For the text-containing cell, return its midpoint in (x, y) coordinate format. 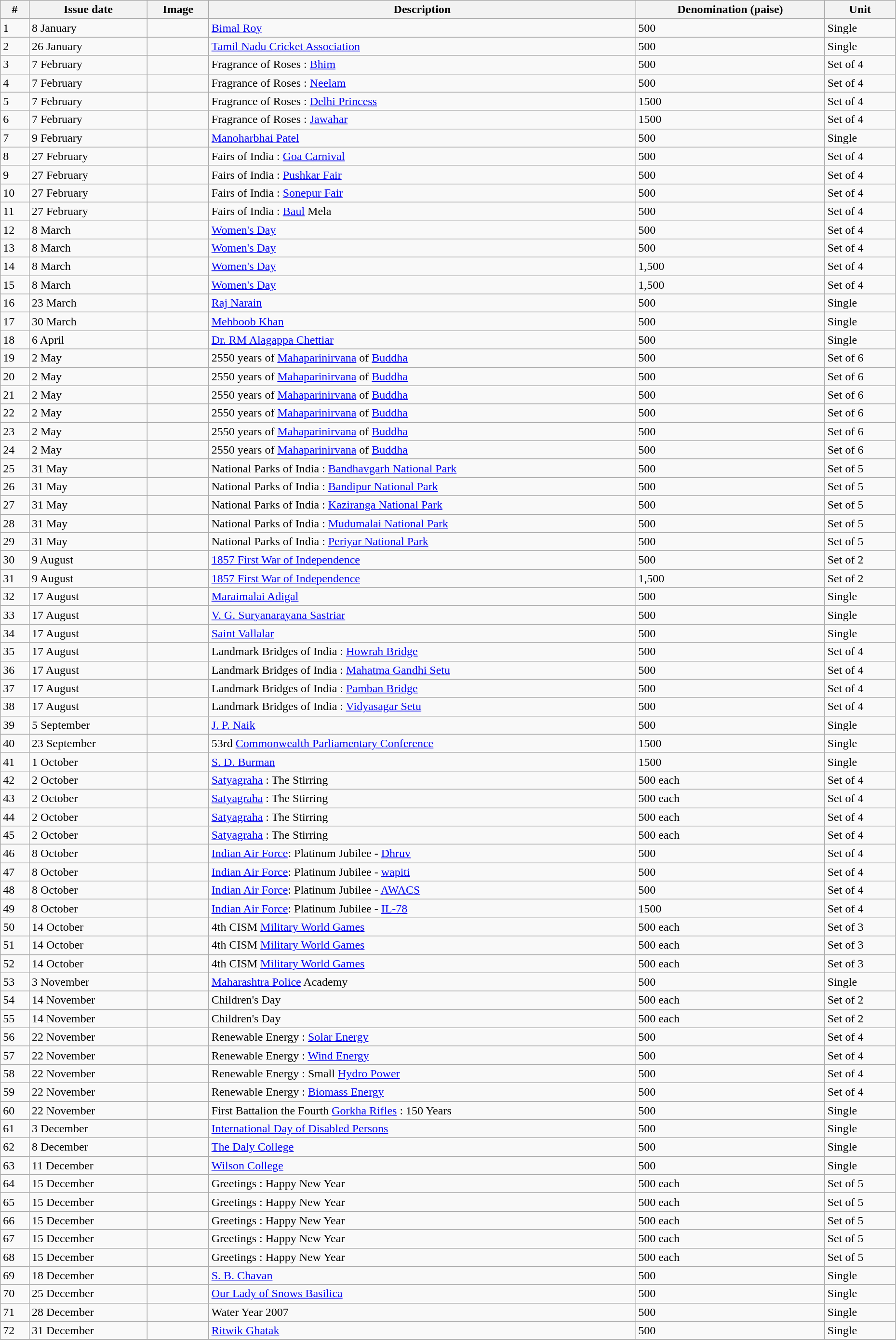
Wilson College (422, 1166)
44 (15, 817)
41 (15, 762)
Tamil Nadu Cricket Association (422, 46)
16 (15, 303)
50 (15, 927)
42 (15, 780)
27 (15, 505)
26 (15, 486)
3 December (88, 1129)
6 April (88, 340)
26 January (88, 46)
25 (15, 468)
Landmark Bridges of India : Pamban Bridge (422, 688)
15 (15, 285)
11 December (88, 1166)
57 (15, 1055)
18 December (88, 1275)
Renewable Energy : Biomass Energy (422, 1092)
8 (15, 156)
10 (15, 193)
Renewable Energy : Small Hydro Power (422, 1073)
Raj Narain (422, 303)
Renewable Energy : Solar Energy (422, 1037)
22 (15, 413)
46 (15, 854)
47 (15, 872)
Issue date (88, 10)
23 September (88, 743)
64 (15, 1184)
53 (15, 982)
4 (15, 83)
First Battalion the Fourth Gorkha Rifles : 150 Years (422, 1110)
Bimal Roy (422, 28)
56 (15, 1037)
Maharashtra Police Academy (422, 982)
72 (15, 1330)
Saint Vallalar (422, 633)
70 (15, 1294)
55 (15, 1018)
69 (15, 1275)
30 March (88, 322)
13 (15, 248)
Indian Air Force: Platinum Jubilee - AWACS (422, 890)
9 February (88, 138)
Water Year 2007 (422, 1312)
32 (15, 597)
Fragrance of Roses : Delhi Princess (422, 101)
34 (15, 633)
60 (15, 1110)
Description (422, 10)
National Parks of India : Bandhavgarh National Park (422, 468)
1 October (88, 762)
International Day of Disabled Persons (422, 1129)
35 (15, 652)
J. P. Naik (422, 725)
29 (15, 542)
Fairs of India : Goa Carnival (422, 156)
# (15, 10)
Image (178, 10)
24 (15, 450)
66 (15, 1220)
33 (15, 615)
48 (15, 890)
3 November (88, 982)
36 (15, 670)
14 (15, 267)
The Daly College (422, 1147)
National Parks of India : Bandipur National Park (422, 486)
Denomination (paise) (731, 10)
8 December (88, 1147)
Fragrance of Roses : Jawahar (422, 120)
Fragrance of Roses : Bhim (422, 65)
6 (15, 120)
3 (15, 65)
Renewable Energy : Wind Energy (422, 1055)
31 (15, 578)
Landmark Bridges of India : Howrah Bridge (422, 652)
National Parks of India : Kaziranga National Park (422, 505)
Mehboob Khan (422, 322)
Our Lady of Snows Basilica (422, 1294)
30 (15, 560)
8 January (88, 28)
59 (15, 1092)
11 (15, 211)
52 (15, 964)
Indian Air Force: Platinum Jubilee - IL-78 (422, 909)
63 (15, 1166)
23 March (88, 303)
Fairs of India : Baul Mela (422, 211)
Dr. RM Alagappa Chettiar (422, 340)
V. G. Suryanarayana Sastriar (422, 615)
20 (15, 376)
5 September (88, 725)
National Parks of India : Periyar National Park (422, 542)
12 (15, 230)
Indian Air Force: Platinum Jubilee - Dhruv (422, 854)
21 (15, 395)
43 (15, 798)
62 (15, 1147)
28 (15, 523)
61 (15, 1129)
39 (15, 725)
71 (15, 1312)
54 (15, 1000)
23 (15, 431)
18 (15, 340)
65 (15, 1202)
68 (15, 1257)
Unit (860, 10)
S. B. Chavan (422, 1275)
53rd Commonwealth Parliamentary Conference (422, 743)
Landmark Bridges of India : Mahatma Gandhi Setu (422, 670)
Indian Air Force: Platinum Jubilee - wapiti (422, 872)
58 (15, 1073)
37 (15, 688)
49 (15, 909)
Fairs of India : Sonepur Fair (422, 193)
25 December (88, 1294)
Landmark Bridges of India : Vidyasagar Setu (422, 707)
67 (15, 1239)
2 (15, 46)
Manoharbhai Patel (422, 138)
9 (15, 174)
28 December (88, 1312)
Fragrance of Roses : Neelam (422, 83)
1 (15, 28)
S. D. Burman (422, 762)
7 (15, 138)
38 (15, 707)
Ritwik Ghatak (422, 1330)
Maraimalai Adigal (422, 597)
19 (15, 358)
45 (15, 835)
31 December (88, 1330)
5 (15, 101)
17 (15, 322)
Fairs of India : Pushkar Fair (422, 174)
National Parks of India : Mudumalai National Park (422, 523)
51 (15, 945)
40 (15, 743)
